For the text-containing cell, return its midpoint in (x, y) coordinate format. 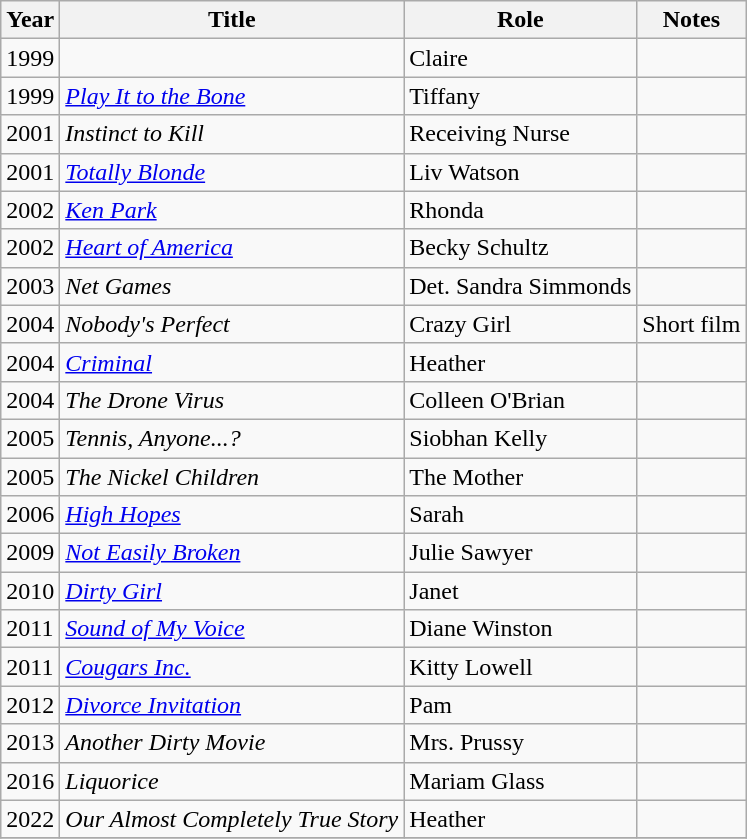
Title (232, 20)
The Nickel Children (232, 477)
Crazy Girl (520, 324)
High Hopes (232, 515)
Mariam Glass (520, 781)
Siobhan Kelly (520, 438)
Claire (520, 58)
Tennis, Anyone...? (232, 438)
Janet (520, 591)
Tiffany (520, 96)
Dirty Girl (232, 591)
Criminal (232, 362)
Notes (692, 20)
Another Dirty Movie (232, 743)
2016 (30, 781)
Colleen O'Brian (520, 400)
The Mother (520, 477)
Det. Sandra Simmonds (520, 286)
Rhonda (520, 210)
Receiving Nurse (520, 134)
Julie Sawyer (520, 553)
Divorce Invitation (232, 705)
Short film (692, 324)
Our Almost Completely True Story (232, 819)
2006 (30, 515)
Liquorice (232, 781)
Instinct to Kill (232, 134)
Nobody's Perfect (232, 324)
Heart of America (232, 248)
Mrs. Prussy (520, 743)
The Drone Virus (232, 400)
Role (520, 20)
Liv Watson (520, 172)
Kitty Lowell (520, 667)
2022 (30, 819)
Cougars Inc. (232, 667)
2013 (30, 743)
Ken Park (232, 210)
2003 (30, 286)
2012 (30, 705)
Sarah (520, 515)
Pam (520, 705)
Year (30, 20)
Play It to the Bone (232, 96)
Totally Blonde (232, 172)
Becky Schultz (520, 248)
2010 (30, 591)
Not Easily Broken (232, 553)
Net Games (232, 286)
Sound of My Voice (232, 629)
Diane Winston (520, 629)
2009 (30, 553)
